Output the (X, Y) coordinate of the center of the cell containing the given text.  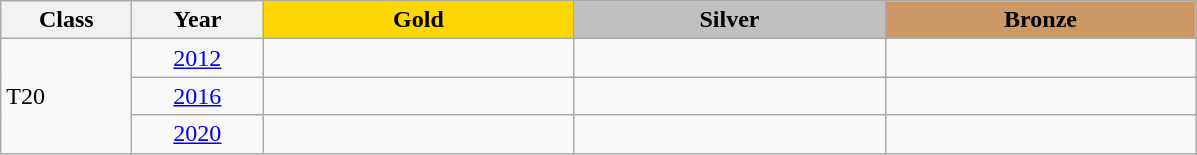
T20 (66, 96)
2016 (198, 96)
2020 (198, 134)
Silver (730, 20)
2012 (198, 58)
Year (198, 20)
Class (66, 20)
Bronze (1040, 20)
Gold (418, 20)
